Extract the [x, y] coordinate from the center of the cell holding the provided text.  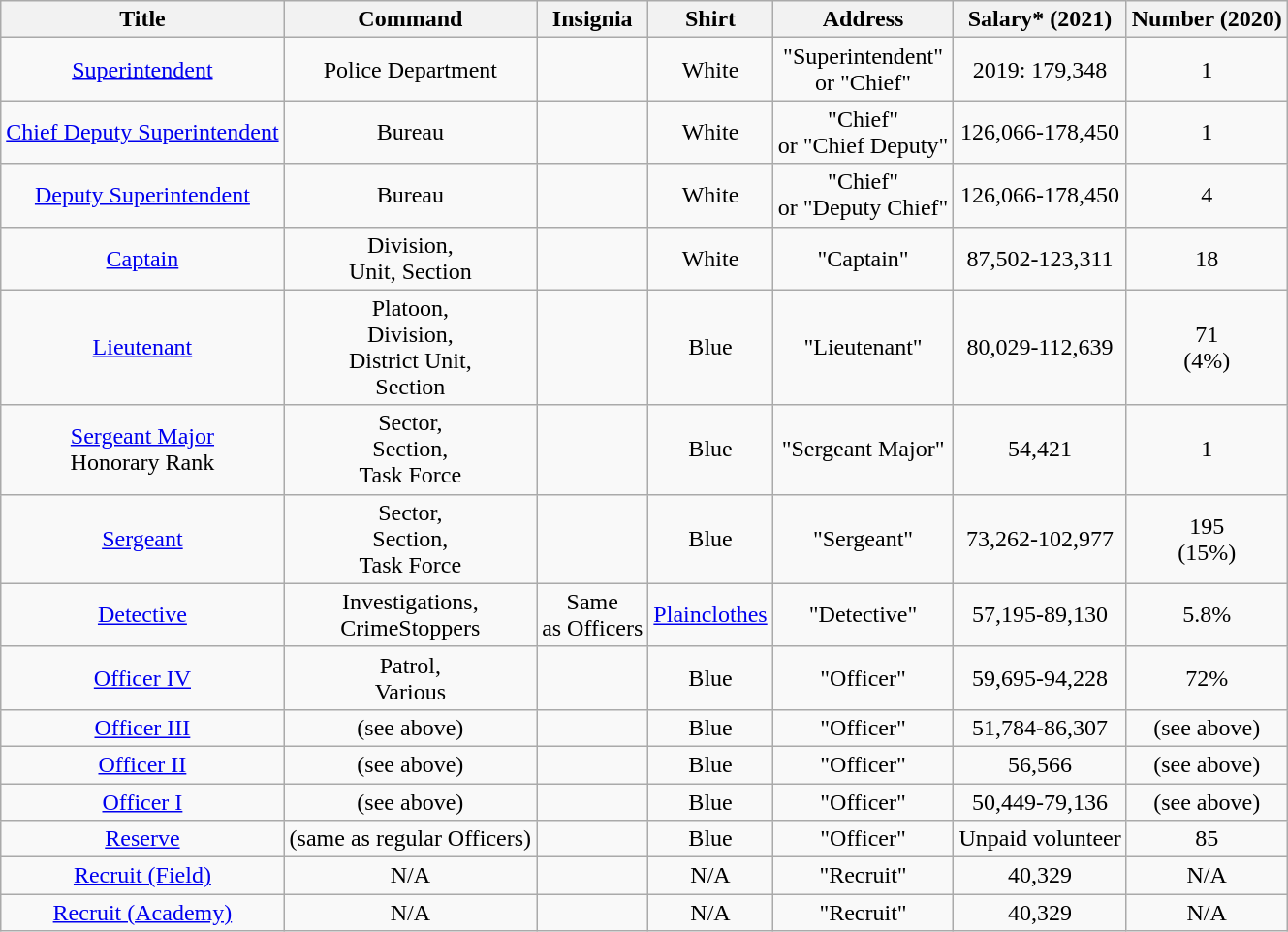
Unpaid volunteer [1040, 839]
87,502-123,311 [1040, 258]
Chief Deputy Superintendent [142, 132]
Division,Unit, Section [411, 258]
80,029-112,639 [1040, 347]
Officer I [142, 801]
(same as regular Officers) [411, 839]
Sergeant MajorHonorary Rank [142, 450]
"Sergeant Major" [863, 450]
Salary* (2021) [1040, 19]
Captain [142, 258]
Command [411, 19]
50,449-79,136 [1040, 801]
Deputy Superintendent [142, 196]
Title [142, 19]
Number (2020) [1207, 19]
85 [1207, 839]
Address [863, 19]
Recruit (Field) [142, 876]
Officer II [142, 764]
195(15%) [1207, 539]
"Chief"or "Chief Deputy" [863, 132]
Patrol,Various [411, 678]
2019: 179,348 [1040, 70]
Lieutenant [142, 347]
73,262-102,977 [1040, 539]
Insignia [593, 19]
54,421 [1040, 450]
Investigations,CrimeStoppers [411, 614]
Recruit (Academy) [142, 913]
Sameas Officers [593, 614]
"Captain" [863, 258]
Police Department [411, 70]
Detective [142, 614]
5.8% [1207, 614]
Reserve [142, 839]
57,195-89,130 [1040, 614]
59,695-94,228 [1040, 678]
18 [1207, 258]
"Superintendent"or "Chief" [863, 70]
"Detective" [863, 614]
56,566 [1040, 764]
Sergeant [142, 539]
"Chief"or "Deputy Chief" [863, 196]
"Lieutenant" [863, 347]
Officer III [142, 728]
"Sergeant" [863, 539]
Plainclothes [710, 614]
71(4%) [1207, 347]
Shirt [710, 19]
51,784-86,307 [1040, 728]
4 [1207, 196]
Platoon,Division,District Unit,Section [411, 347]
Superintendent [142, 70]
72% [1207, 678]
Officer IV [142, 678]
